Pinpoint the cell where the given text exists, returning its (x, y) midpoint coordinate. 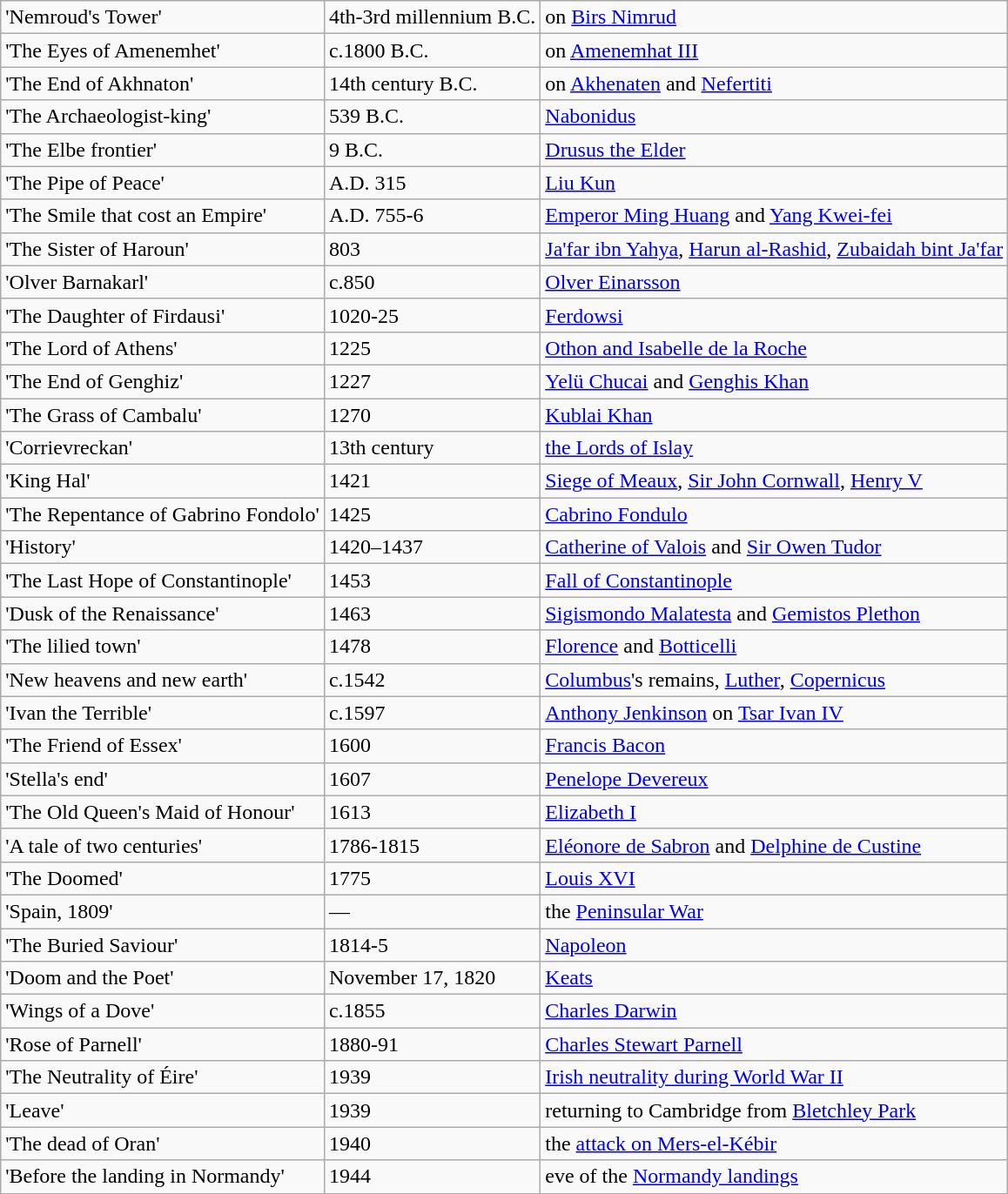
the Lords of Islay (775, 448)
Napoleon (775, 944)
the Peninsular War (775, 911)
Florence and Botticelli (775, 647)
eve of the Normandy landings (775, 1177)
Drusus the Elder (775, 150)
returning to Cambridge from Bletchley Park (775, 1110)
539 B.C. (432, 117)
1940 (432, 1144)
'Leave' (163, 1110)
Nabonidus (775, 117)
'The Friend of Essex' (163, 746)
'Wings of a Dove' (163, 1011)
'The Old Queen's Maid of Honour' (163, 812)
'History' (163, 547)
'The Archaeologist-king' (163, 117)
'The Daughter of Firdausi' (163, 315)
1600 (432, 746)
'Corrievreckan' (163, 448)
'The Last Hope of Constantinople' (163, 580)
Elizabeth I (775, 812)
9 B.C. (432, 150)
the attack on Mers-el-Kébir (775, 1144)
14th century B.C. (432, 84)
'Stella's end' (163, 779)
1425 (432, 514)
'The Smile that cost an Empire' (163, 216)
on Amenemhat III (775, 50)
1453 (432, 580)
'Doom and the Poet' (163, 978)
1421 (432, 481)
Siege of Meaux, Sir John Cornwall, Henry V (775, 481)
'The Elbe frontier' (163, 150)
Othon and Isabelle de la Roche (775, 348)
1020-25 (432, 315)
'The dead of Oran' (163, 1144)
1478 (432, 647)
1786-1815 (432, 845)
4th-3rd millennium B.C. (432, 17)
Irish neutrality during World War II (775, 1077)
1944 (432, 1177)
c.1542 (432, 680)
1270 (432, 415)
'Ivan the Terrible' (163, 713)
'The Buried Saviour' (163, 944)
Columbus's remains, Luther, Copernicus (775, 680)
November 17, 1820 (432, 978)
'Olver Barnakarl' (163, 282)
Olver Einarsson (775, 282)
on Akhenaten and Nefertiti (775, 84)
c.1855 (432, 1011)
'The lilied town' (163, 647)
A.D. 755-6 (432, 216)
Penelope Devereux (775, 779)
'New heavens and new earth' (163, 680)
1613 (432, 812)
Catherine of Valois and Sir Owen Tudor (775, 547)
'The End of Genghiz' (163, 381)
Yelü Chucai and Genghis Khan (775, 381)
Francis Bacon (775, 746)
Emperor Ming Huang and Yang Kwei-fei (775, 216)
'A tale of two centuries' (163, 845)
'Dusk of the Renaissance' (163, 614)
'The Eyes of Amenemhet' (163, 50)
Ja'far ibn Yahya, Harun al-Rashid, Zubaidah bint Ja'far (775, 249)
Kublai Khan (775, 415)
1775 (432, 878)
Fall of Constantinople (775, 580)
Sigismondo Malatesta and Gemistos Plethon (775, 614)
Charles Darwin (775, 1011)
1420–1437 (432, 547)
'The End of Akhnaton' (163, 84)
Louis XVI (775, 878)
A.D. 315 (432, 183)
'The Sister of Haroun' (163, 249)
'The Doomed' (163, 878)
— (432, 911)
Eléonore de Sabron and Delphine de Custine (775, 845)
'King Hal' (163, 481)
'Spain, 1809' (163, 911)
13th century (432, 448)
1607 (432, 779)
c.1597 (432, 713)
Keats (775, 978)
'Before the landing in Normandy' (163, 1177)
1880-91 (432, 1044)
1814-5 (432, 944)
1463 (432, 614)
'Rose of Parnell' (163, 1044)
'Nemroud's Tower' (163, 17)
'The Lord of Athens' (163, 348)
1227 (432, 381)
'The Neutrality of Éire' (163, 1077)
Anthony Jenkinson on Tsar Ivan IV (775, 713)
Charles Stewart Parnell (775, 1044)
c.1800 B.C. (432, 50)
Liu Kun (775, 183)
'The Repentance of Gabrino Fondolo' (163, 514)
on Birs Nimrud (775, 17)
c.850 (432, 282)
'The Grass of Cambalu' (163, 415)
'The Pipe of Peace' (163, 183)
Ferdowsi (775, 315)
1225 (432, 348)
Cabrino Fondulo (775, 514)
803 (432, 249)
